Scan for the cell matching the given text and deliver its [X, Y] coordinate at center. 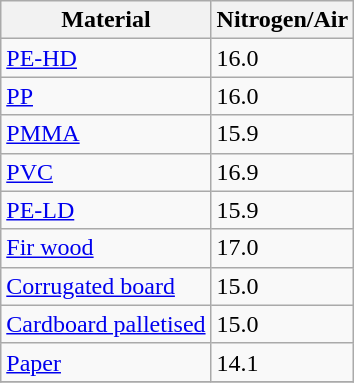
PVC [106, 172]
Material [106, 20]
16.9 [282, 172]
PMMA [106, 134]
Paper [106, 362]
Nitrogen/Air [282, 20]
Corrugated board [106, 286]
PE-HD [106, 58]
Cardboard palletised [106, 324]
PP [106, 96]
PE-LD [106, 210]
Fir wood [106, 248]
17.0 [282, 248]
14.1 [282, 362]
